Detect which cell encompasses the target text, then output its (X, Y) center coordinate. 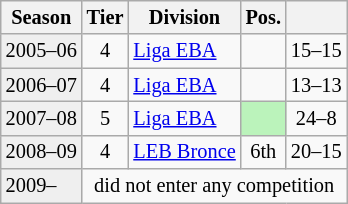
15–15 (316, 51)
2006–07 (42, 85)
Season (42, 17)
6th (264, 152)
2007–08 (42, 118)
Tier (106, 17)
Pos. (264, 17)
2005–06 (42, 51)
Division (184, 17)
did not enter any competition (214, 186)
2009– (42, 186)
24–8 (316, 118)
2008–09 (42, 152)
LEB Bronce (184, 152)
13–13 (316, 85)
20–15 (316, 152)
5 (106, 118)
